Find where the given text appears and provide that cell's center as (X, Y) coordinate. 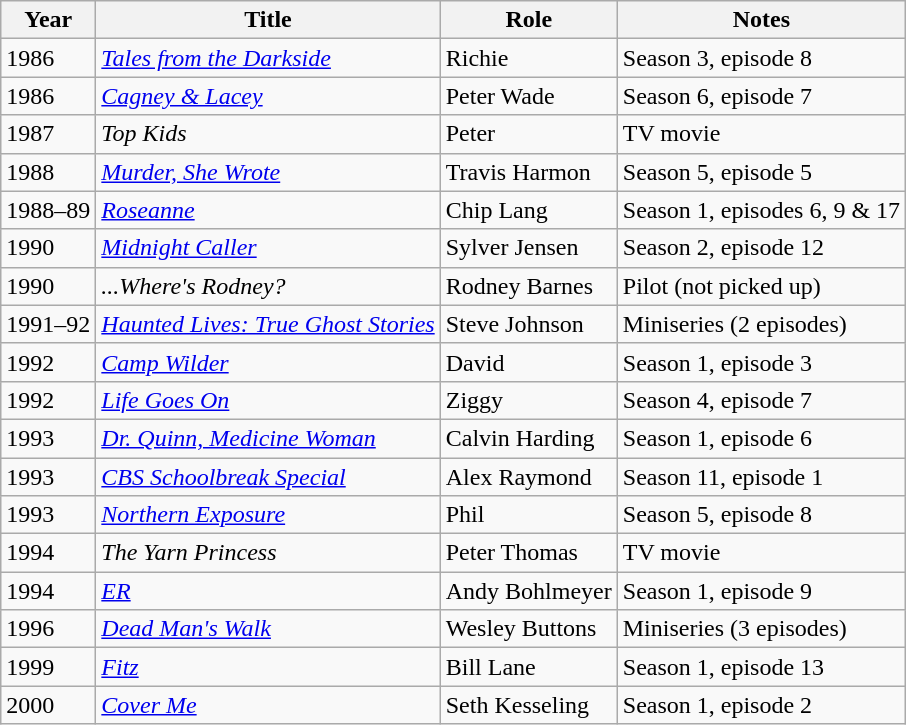
Bill Lane (528, 667)
Season 1, episode 13 (761, 667)
Title (268, 20)
1999 (48, 667)
CBS Schoolbreak Special (268, 477)
Season 1, episode 9 (761, 591)
Season 1, episode 3 (761, 362)
1988 (48, 172)
Miniseries (3 episodes) (761, 629)
Sylver Jensen (528, 248)
Dr. Quinn, Medicine Woman (268, 438)
Season 1, episodes 6, 9 & 17 (761, 210)
Roseanne (268, 210)
Camp Wilder (268, 362)
Life Goes On (268, 400)
Murder, She Wrote (268, 172)
Alex Raymond (528, 477)
Notes (761, 20)
Season 11, episode 1 (761, 477)
1987 (48, 134)
Northern Exposure (268, 515)
Peter Wade (528, 96)
Ziggy (528, 400)
Midnight Caller (268, 248)
...Where's Rodney? (268, 286)
Travis Harmon (528, 172)
Andy Bohlmeyer (528, 591)
David (528, 362)
1988–89 (48, 210)
Top Kids (268, 134)
Steve Johnson (528, 324)
Wesley Buttons (528, 629)
Season 1, episode 2 (761, 705)
Tales from the Darkside (268, 58)
Cover Me (268, 705)
Peter Thomas (528, 553)
Cagney & Lacey (268, 96)
Haunted Lives: True Ghost Stories (268, 324)
The Yarn Princess (268, 553)
Pilot (not picked up) (761, 286)
Season 5, episode 5 (761, 172)
Year (48, 20)
Calvin Harding (528, 438)
Season 5, episode 8 (761, 515)
Season 2, episode 12 (761, 248)
2000 (48, 705)
1991–92 (48, 324)
Season 4, episode 7 (761, 400)
Season 1, episode 6 (761, 438)
Dead Man's Walk (268, 629)
Chip Lang (528, 210)
Peter (528, 134)
ER (268, 591)
Seth Kesseling (528, 705)
Miniseries (2 episodes) (761, 324)
1996 (48, 629)
Fitz (268, 667)
Season 3, episode 8 (761, 58)
Role (528, 20)
Rodney Barnes (528, 286)
Season 6, episode 7 (761, 96)
Richie (528, 58)
Phil (528, 515)
